Locate the cell with the specified text and output its (x, y) center coordinate. 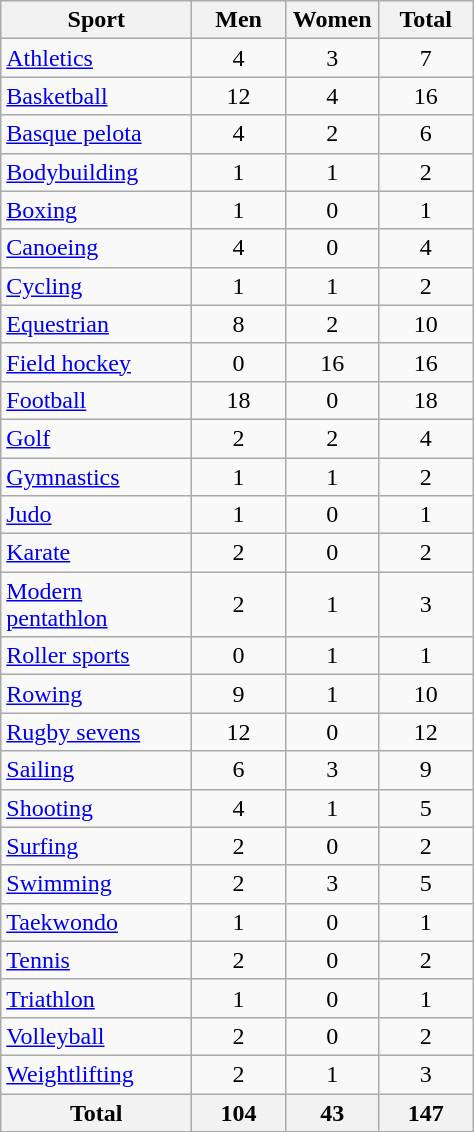
Surfing (96, 846)
Football (96, 400)
Boxing (96, 210)
Tennis (96, 960)
Gymnastics (96, 477)
Athletics (96, 58)
Weightlifting (96, 1074)
Roller sports (96, 656)
Bodybuilding (96, 172)
Modern pentathlon (96, 604)
147 (426, 1113)
Rowing (96, 694)
Men (239, 20)
8 (239, 324)
Shooting (96, 808)
Women (332, 20)
Rugby sevens (96, 732)
Canoeing (96, 248)
Cycling (96, 286)
Equestrian (96, 324)
Judo (96, 515)
Field hockey (96, 362)
Basketball (96, 96)
Karate (96, 553)
Sport (96, 20)
Golf (96, 438)
Volleyball (96, 1036)
Basque pelota (96, 134)
104 (239, 1113)
Sailing (96, 770)
Taekwondo (96, 922)
43 (332, 1113)
Swimming (96, 884)
Triathlon (96, 998)
7 (426, 58)
